Provide the (x, y) coordinate of the cell's center where the given text is located.  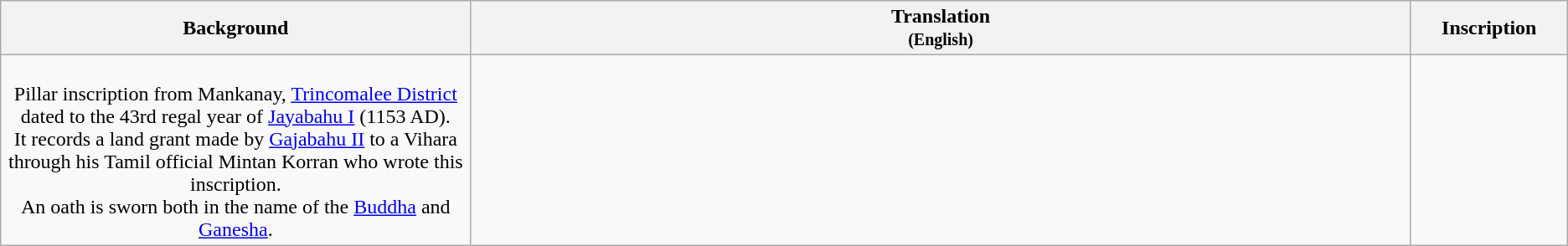
Inscription (1489, 28)
Translation(English) (941, 28)
Background (236, 28)
